Locate the cell with the specified text and output its (X, Y) center coordinate. 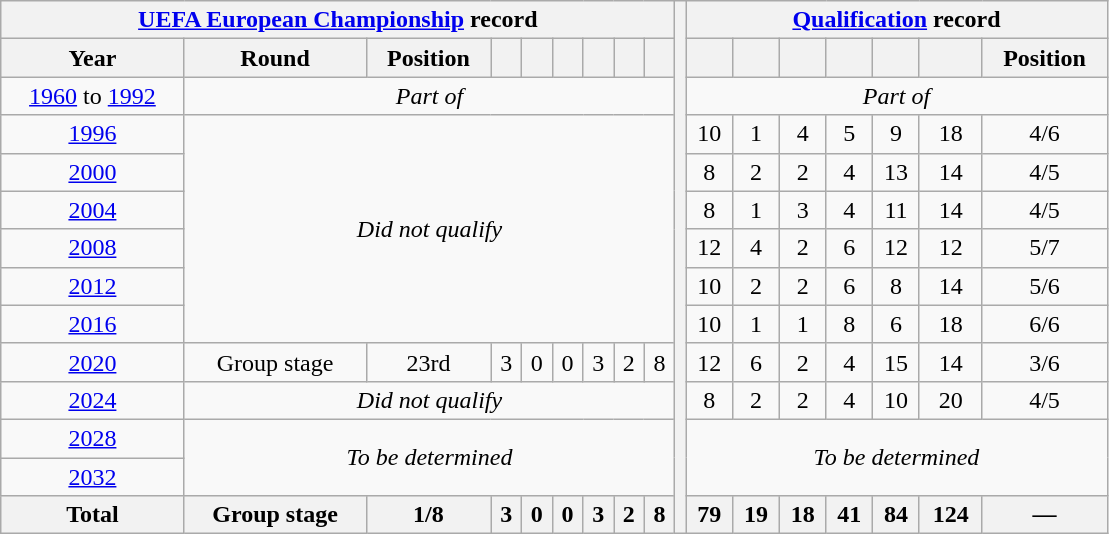
5/6 (1044, 286)
15 (896, 362)
2024 (92, 400)
2016 (92, 324)
Year (92, 58)
Round (275, 58)
6/6 (1044, 324)
5 (850, 134)
1996 (92, 134)
4/6 (1044, 134)
124 (950, 515)
UEFA European Championship record (338, 20)
Total (92, 515)
Qualification record (896, 20)
41 (850, 515)
20 (950, 400)
2008 (92, 248)
2028 (92, 438)
2012 (92, 286)
11 (896, 210)
19 (756, 515)
3/6 (1044, 362)
2000 (92, 172)
1960 to 1992 (92, 96)
2020 (92, 362)
23rd (428, 362)
9 (896, 134)
— (1044, 515)
79 (710, 515)
1/8 (428, 515)
13 (896, 172)
84 (896, 515)
5/7 (1044, 248)
2004 (92, 210)
2032 (92, 477)
